Output the (X, Y) coordinate of the center of the cell containing the given text.  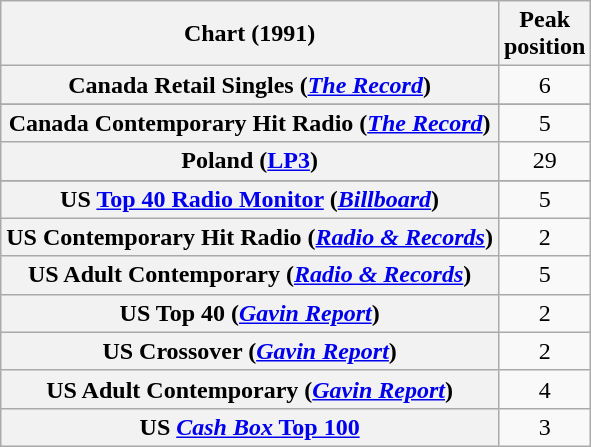
Chart (1991) (250, 34)
US Top 40 Radio Monitor (Billboard) (250, 199)
Peakposition (544, 34)
US Contemporary Hit Radio (Radio & Records) (250, 237)
US Adult Contemporary (Gavin Report) (250, 389)
4 (544, 389)
Poland (LP3) (250, 161)
US Top 40 (Gavin Report) (250, 313)
US Adult Contemporary (Radio & Records) (250, 275)
29 (544, 161)
6 (544, 85)
US Cash Box Top 100 (250, 427)
US Crossover (Gavin Report) (250, 351)
3 (544, 427)
Canada Contemporary Hit Radio (The Record) (250, 123)
Canada Retail Singles (The Record) (250, 85)
